Capture the cell that displays the provided text and extract its [x, y] central coordinate. 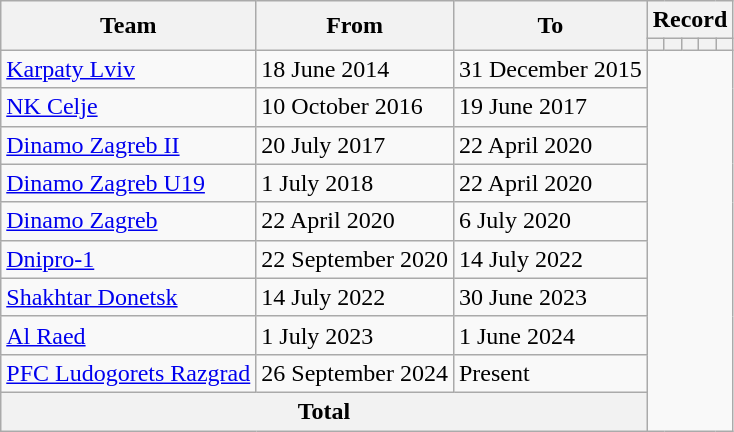
18 June 2014 [355, 69]
Present [550, 373]
20 July 2017 [355, 145]
Dnipro-1 [128, 259]
1 June 2024 [550, 335]
22 September 2020 [355, 259]
Dinamo Zagreb [128, 221]
From [355, 26]
Al Raed [128, 335]
To [550, 26]
Dinamo Zagreb II [128, 145]
30 June 2023 [550, 297]
1 July 2023 [355, 335]
Shakhtar Donetsk [128, 297]
NK Celje [128, 107]
6 July 2020 [550, 221]
Team [128, 26]
31 December 2015 [550, 69]
Total [324, 411]
19 June 2017 [550, 107]
Dinamo Zagreb U19 [128, 183]
1 July 2018 [355, 183]
10 October 2016 [355, 107]
26 September 2024 [355, 373]
Record [690, 20]
Karpaty Lviv [128, 69]
PFC Ludogorets Razgrad [128, 373]
